Determine the (x, y) coordinate at the center of the cell enclosing the given text.  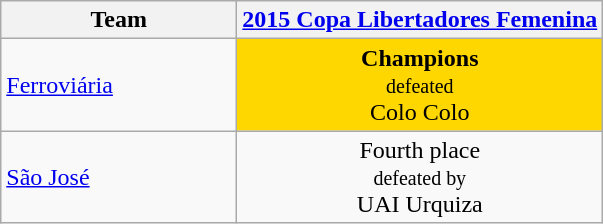
Team (119, 20)
Fourth placedefeated by UAI Urquiza (420, 177)
Ferroviária (119, 85)
Championsdefeated Colo Colo (420, 85)
São José (119, 177)
2015 Copa Libertadores Femenina (420, 20)
